Pinpoint the cell where the given text exists, returning its (x, y) midpoint coordinate. 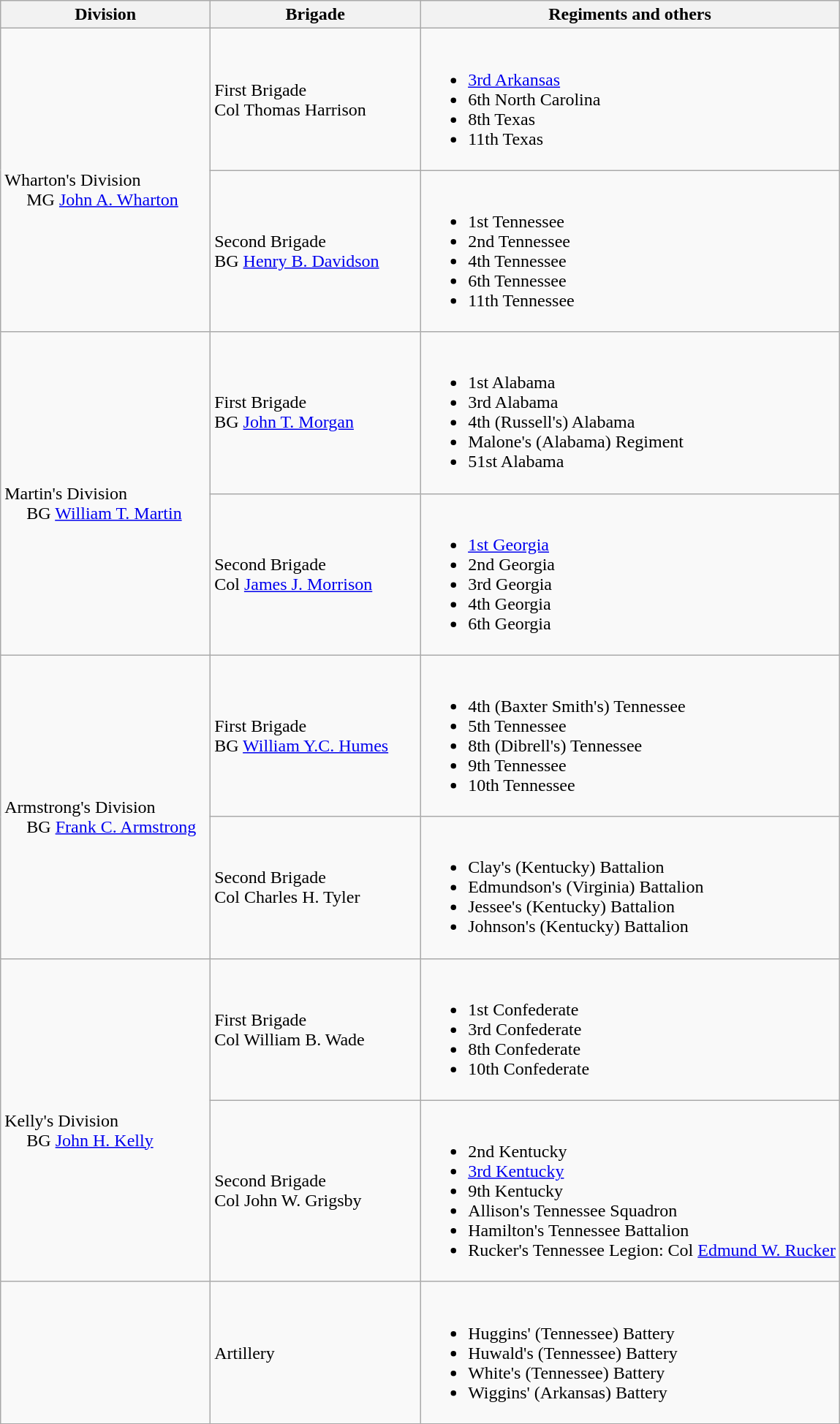
Second BrigadeCol John W. Grigsby (316, 1191)
First BrigadeCol William B. Wade (316, 1029)
1st Georgia2nd Georgia3rd Georgia4th Georgia6th Georgia (630, 575)
Second BrigadeCol Charles H. Tyler (316, 887)
Kelly's Division BG John H. Kelly (105, 1120)
4th (Baxter Smith's) Tennessee5th Tennessee8th (Dibrell's) Tennessee9th Tennessee10th Tennessee (630, 735)
Huggins' (Tennessee) BatteryHuwald's (Tennessee) BatteryWhite's (Tennessee) BatteryWiggins' (Arkansas) Battery (630, 1352)
Division (105, 15)
First BrigadeCol Thomas Harrison (316, 99)
Clay's (Kentucky) BattalionEdmundson's (Virginia) BattalionJessee's (Kentucky) BattalionJohnson's (Kentucky) Battalion (630, 887)
Armstrong's Division BG Frank C. Armstrong (105, 807)
First BrigadeBG William Y.C. Humes (316, 735)
First BrigadeBG John T. Morgan (316, 412)
1st Confederate3rd Confederate8th Confederate10th Confederate (630, 1029)
Brigade (316, 15)
2nd Kentucky3rd Kentucky9th KentuckyAllison's Tennessee SquadronHamilton's Tennessee BattalionRucker's Tennessee Legion: Col Edmund W. Rucker (630, 1191)
3rd Arkansas6th North Carolina8th Texas11th Texas (630, 99)
Regiments and others (630, 15)
Artillery (316, 1352)
Martin's Division BG William T. Martin (105, 493)
Wharton's Division MG John A. Wharton (105, 180)
Second BrigadeBG Henry B. Davidson (316, 251)
Second BrigadeCol James J. Morrison (316, 575)
1st Tennessee2nd Tennessee4th Tennessee6th Tennessee11th Tennessee (630, 251)
1st Alabama3rd Alabama4th (Russell's) AlabamaMalone's (Alabama) Regiment51st Alabama (630, 412)
